Determine the (X, Y) coordinate at the center of the cell enclosing the given text.  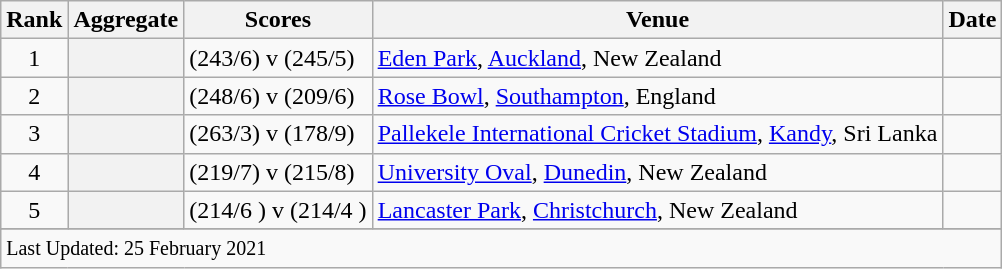
Scores (278, 20)
3 (34, 134)
4 (34, 172)
(214/6 ) v (214/4 ) (278, 210)
Rose Bowl, Southampton, England (658, 96)
Lancaster Park, Christchurch, New Zealand (658, 210)
Date (972, 20)
(219/7) v (215/8) (278, 172)
(263/3) v (178/9) (278, 134)
Venue (658, 20)
2 (34, 96)
Aggregate (126, 20)
University Oval, Dunedin, New Zealand (658, 172)
1 (34, 58)
Eden Park, Auckland, New Zealand (658, 58)
Rank (34, 20)
(248/6) v (209/6) (278, 96)
(243/6) v (245/5) (278, 58)
Pallekele International Cricket Stadium, Kandy, Sri Lanka (658, 134)
5 (34, 210)
Last Updated: 25 February 2021 (502, 248)
